Detect which cell encompasses the target text, then output its [X, Y] center coordinate. 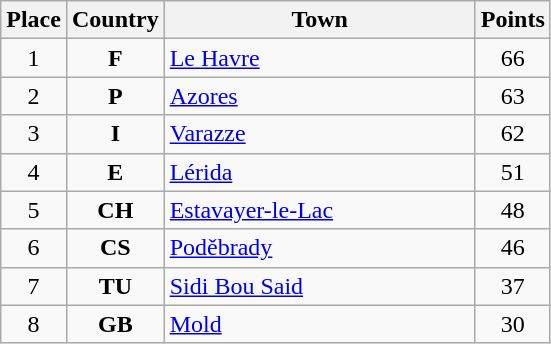
51 [512, 172]
Mold [320, 324]
46 [512, 248]
P [115, 96]
8 [34, 324]
6 [34, 248]
7 [34, 286]
Place [34, 20]
30 [512, 324]
Le Havre [320, 58]
Azores [320, 96]
F [115, 58]
Varazze [320, 134]
Sidi Bou Said [320, 286]
CS [115, 248]
Country [115, 20]
Points [512, 20]
Town [320, 20]
66 [512, 58]
GB [115, 324]
4 [34, 172]
Poděbrady [320, 248]
E [115, 172]
CH [115, 210]
48 [512, 210]
37 [512, 286]
3 [34, 134]
Lérida [320, 172]
63 [512, 96]
I [115, 134]
TU [115, 286]
1 [34, 58]
Estavayer-le-Lac [320, 210]
5 [34, 210]
62 [512, 134]
2 [34, 96]
